For the text-containing cell, return its midpoint in (X, Y) coordinate format. 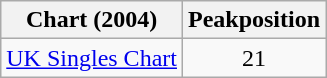
Chart (2004) (92, 20)
21 (254, 58)
Peakposition (254, 20)
UK Singles Chart (92, 58)
